Scan for the cell matching the given text and deliver its [x, y] coordinate at center. 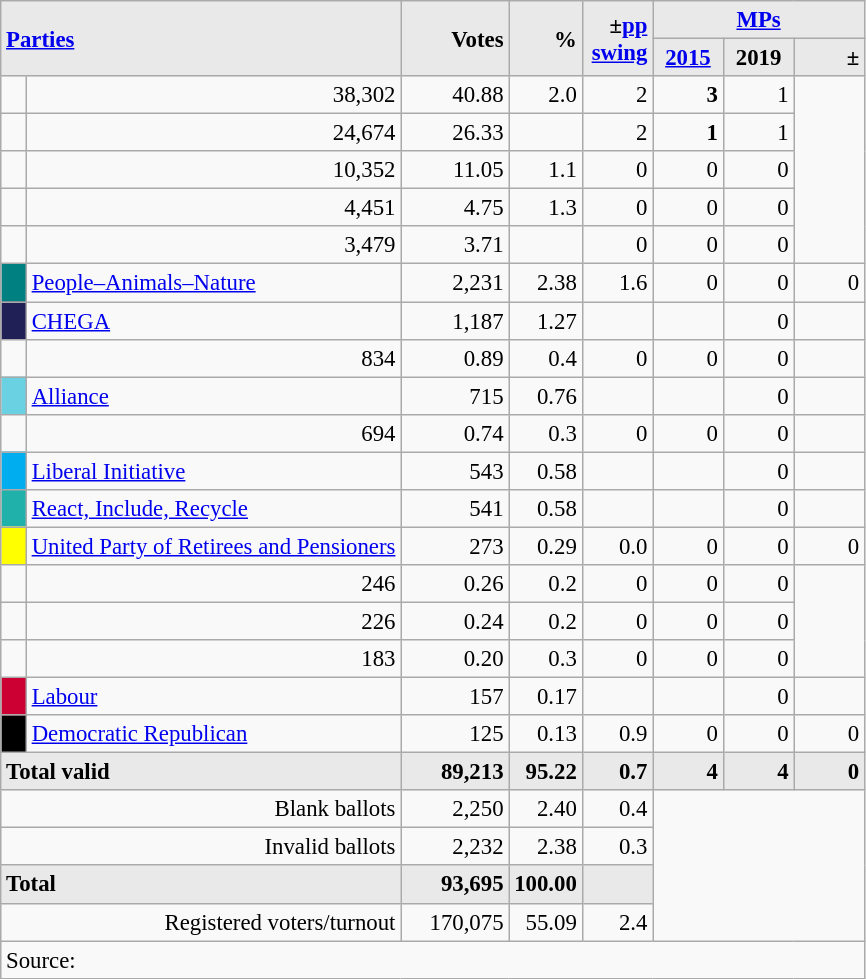
Alliance [213, 396]
1.1 [546, 170]
4,451 [213, 208]
0.74 [455, 433]
0.20 [455, 659]
0.26 [455, 584]
1.6 [618, 283]
93,695 [455, 885]
0.0 [618, 546]
11.05 [455, 170]
±pp swing [618, 38]
3.71 [455, 245]
People–Animals–Nature [213, 283]
55.09 [546, 922]
715 [455, 396]
React, Include, Recycle [213, 509]
273 [455, 546]
3 [688, 95]
226 [213, 621]
Total valid [201, 772]
Registered voters/turnout [201, 922]
2.0 [546, 95]
4.75 [455, 208]
694 [213, 433]
183 [213, 659]
170,075 [455, 922]
2015 [688, 58]
Democratic Republican [213, 734]
MPs [759, 20]
0.89 [455, 358]
125 [455, 734]
10,352 [213, 170]
Total [201, 885]
95.22 [546, 772]
2,232 [455, 847]
1.3 [546, 208]
24,674 [213, 133]
± [830, 58]
541 [455, 509]
0.24 [455, 621]
Liberal Initiative [213, 471]
Source: [433, 960]
0.76 [546, 396]
38,302 [213, 95]
Parties [201, 38]
Blank ballots [201, 809]
834 [213, 358]
0.9 [618, 734]
CHEGA [213, 321]
543 [455, 471]
40.88 [455, 95]
0.13 [546, 734]
2.4 [618, 922]
2019 [758, 58]
Votes [455, 38]
United Party of Retirees and Pensioners [213, 546]
0.7 [618, 772]
2.40 [546, 809]
2,250 [455, 809]
2,231 [455, 283]
1,187 [455, 321]
Labour [213, 697]
246 [213, 584]
157 [455, 697]
0.17 [546, 697]
% [546, 38]
3,479 [213, 245]
Invalid ballots [201, 847]
26.33 [455, 133]
100.00 [546, 885]
0.29 [546, 546]
1.27 [546, 321]
89,213 [455, 772]
